From the cell containing the given text, extract its center point as [x, y] coordinate. 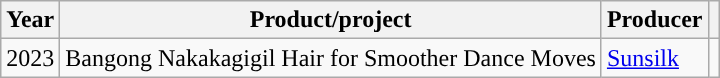
Bangong Nakakagigil Hair for Smoother Dance Moves [331, 58]
Product/project [331, 20]
Sunsilk [654, 58]
2023 [30, 58]
Year [30, 20]
Producer [654, 20]
